Identify which cell holds the provided text, then report its (X, Y) central coordinate. 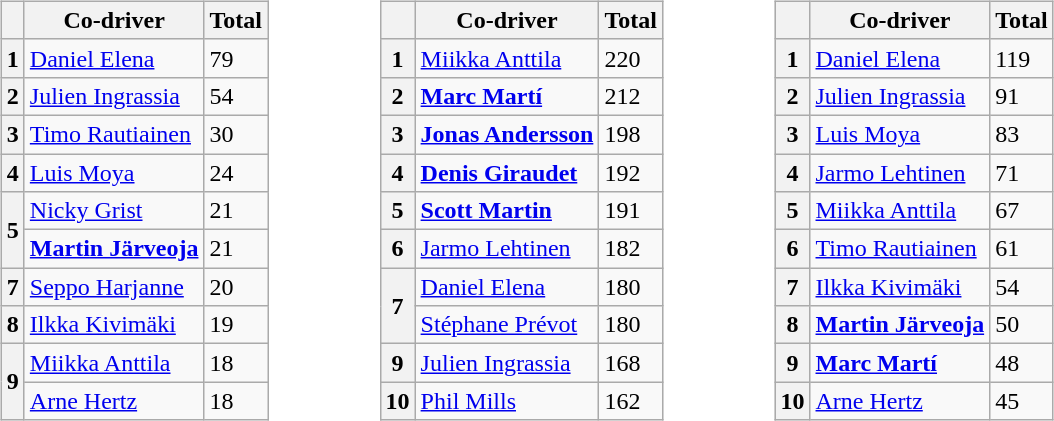
Phil Mills (507, 401)
119 (1022, 58)
162 (631, 401)
83 (1022, 134)
212 (631, 96)
91 (1022, 96)
Denis Giraudet (507, 173)
45 (1022, 401)
50 (1022, 325)
71 (1022, 173)
220 (631, 58)
61 (1022, 249)
Scott Martin (507, 211)
Jonas Andersson (507, 134)
182 (631, 249)
191 (631, 211)
30 (236, 134)
24 (236, 173)
168 (631, 363)
Stéphane Prévot (507, 325)
Seppo Harjanne (114, 287)
Nicky Grist (114, 211)
20 (236, 287)
192 (631, 173)
79 (236, 58)
48 (1022, 363)
198 (631, 134)
19 (236, 325)
67 (1022, 211)
